Extract the [X, Y] coordinate from the center of the cell holding the provided text.  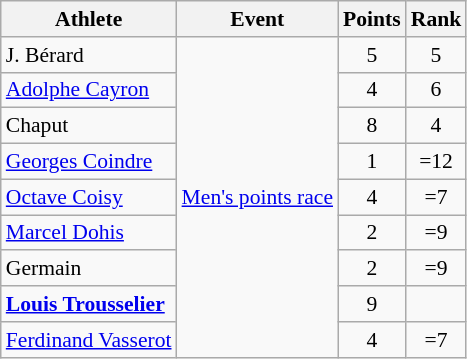
Louis Trousselier [89, 304]
Georges Coindre [89, 162]
Rank [436, 19]
8 [372, 126]
6 [436, 90]
Germain [89, 269]
Event [258, 19]
Adolphe Cayron [89, 90]
Men's points race [258, 198]
Octave Coisy [89, 197]
=12 [436, 162]
J. Bérard [89, 55]
Ferdinand Vasserot [89, 340]
Athlete [89, 19]
Points [372, 19]
Marcel Dohis [89, 233]
9 [372, 304]
Chaput [89, 126]
1 [372, 162]
